Identify which cell holds the provided text, then report its (x, y) central coordinate. 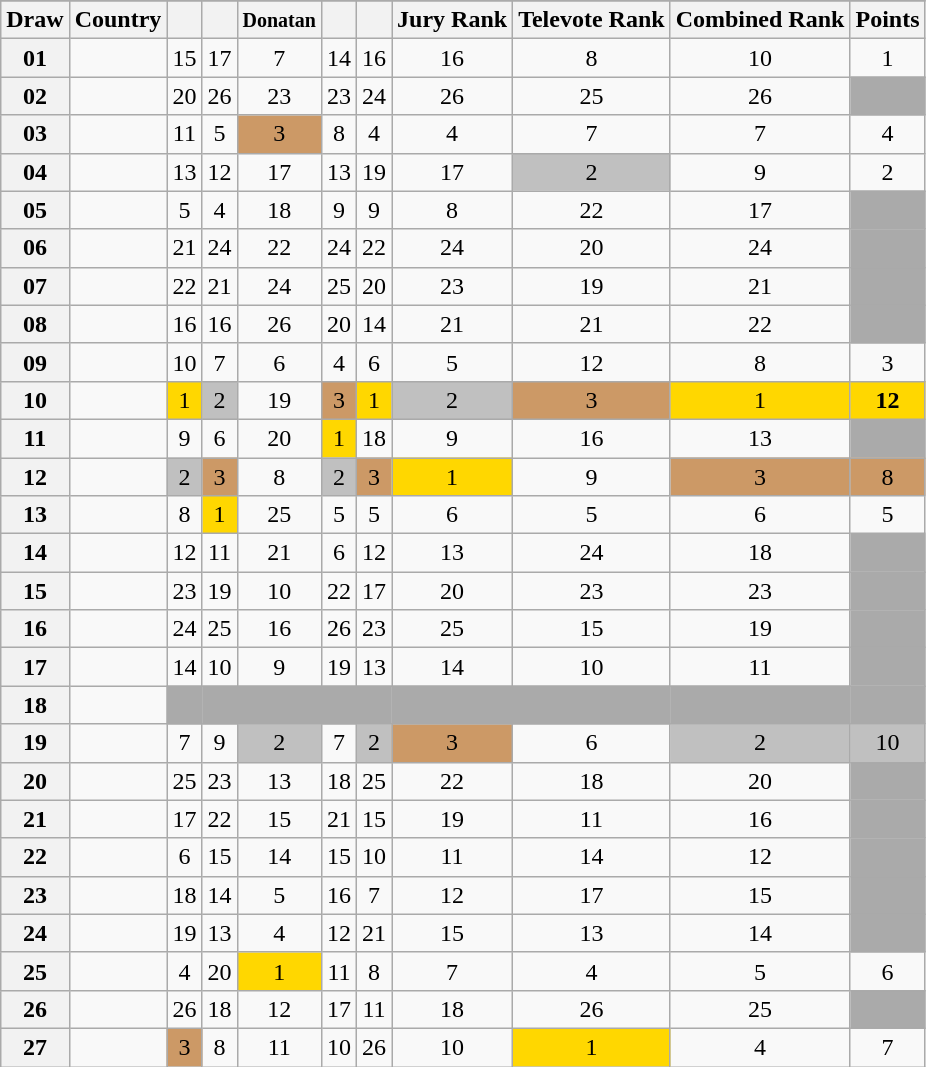
Televote Rank (592, 20)
Draw (35, 20)
27 (35, 1047)
Points (888, 20)
Country (118, 20)
07 (35, 286)
01 (35, 58)
05 (35, 210)
03 (35, 134)
Donatan (279, 20)
06 (35, 248)
Jury Rank (452, 20)
09 (35, 362)
04 (35, 172)
08 (35, 324)
02 (35, 96)
Combined Rank (760, 20)
